Identify which cell holds the provided text, then report its (x, y) central coordinate. 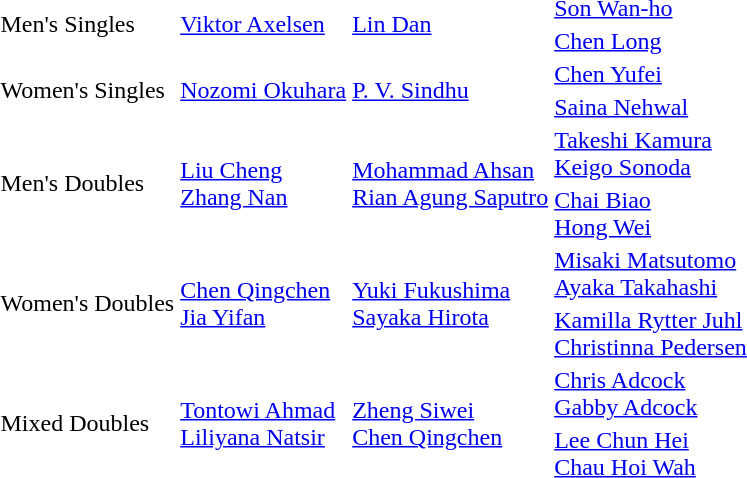
Mohammad Ahsan Rian Agung Saputro (450, 184)
Yuki Fukushima Sayaka Hirota (450, 304)
Nozomi Okuhara (264, 90)
P. V. Sindhu (450, 90)
Liu Cheng Zhang Nan (264, 184)
Chen Qingchen Jia Yifan (264, 304)
